Return the [x, y] coordinate for the center point of the cell that contains the specified text.  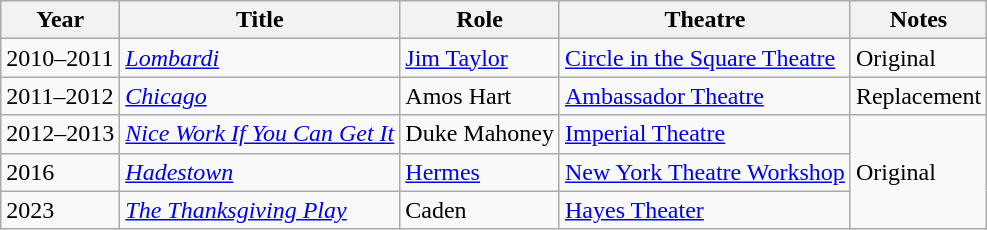
2012–2013 [60, 134]
Nice Work If You Can Get It [260, 134]
Jim Taylor [480, 58]
Hayes Theater [704, 210]
Imperial Theatre [704, 134]
2010–2011 [60, 58]
The Thanksgiving Play [260, 210]
Hadestown [260, 172]
Duke Mahoney [480, 134]
Caden [480, 210]
Notes [918, 20]
Ambassador Theatre [704, 96]
2016 [60, 172]
Theatre [704, 20]
2023 [60, 210]
Circle in the Square Theatre [704, 58]
Role [480, 20]
Hermes [480, 172]
Title [260, 20]
Replacement [918, 96]
2011–2012 [60, 96]
New York Theatre Workshop [704, 172]
Amos Hart [480, 96]
Chicago [260, 96]
Year [60, 20]
Lombardi [260, 58]
